Locate the cell with the specified text and output its (X, Y) center coordinate. 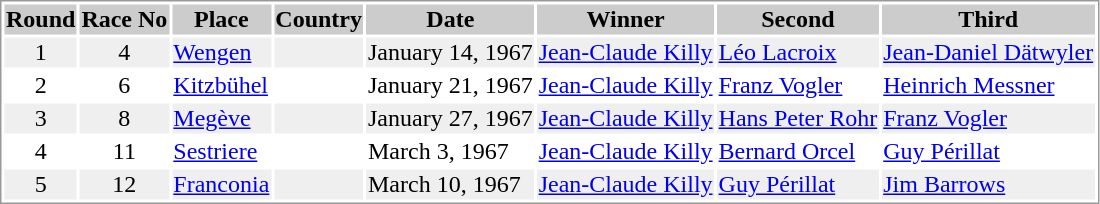
2 (40, 85)
Franconia (222, 185)
January 21, 1967 (450, 85)
12 (124, 185)
Hans Peter Rohr (798, 119)
Race No (124, 19)
6 (124, 85)
5 (40, 185)
January 27, 1967 (450, 119)
Heinrich Messner (988, 85)
Round (40, 19)
Second (798, 19)
1 (40, 53)
8 (124, 119)
3 (40, 119)
Megève (222, 119)
Bernard Orcel (798, 151)
Third (988, 19)
Date (450, 19)
Jean-Daniel Dätwyler (988, 53)
March 3, 1967 (450, 151)
Léo Lacroix (798, 53)
Sestriere (222, 151)
Country (319, 19)
Place (222, 19)
March 10, 1967 (450, 185)
11 (124, 151)
Winner (626, 19)
Kitzbühel (222, 85)
Wengen (222, 53)
Jim Barrows (988, 185)
January 14, 1967 (450, 53)
